Return the [x, y] coordinate for the center point of the cell that contains the specified text.  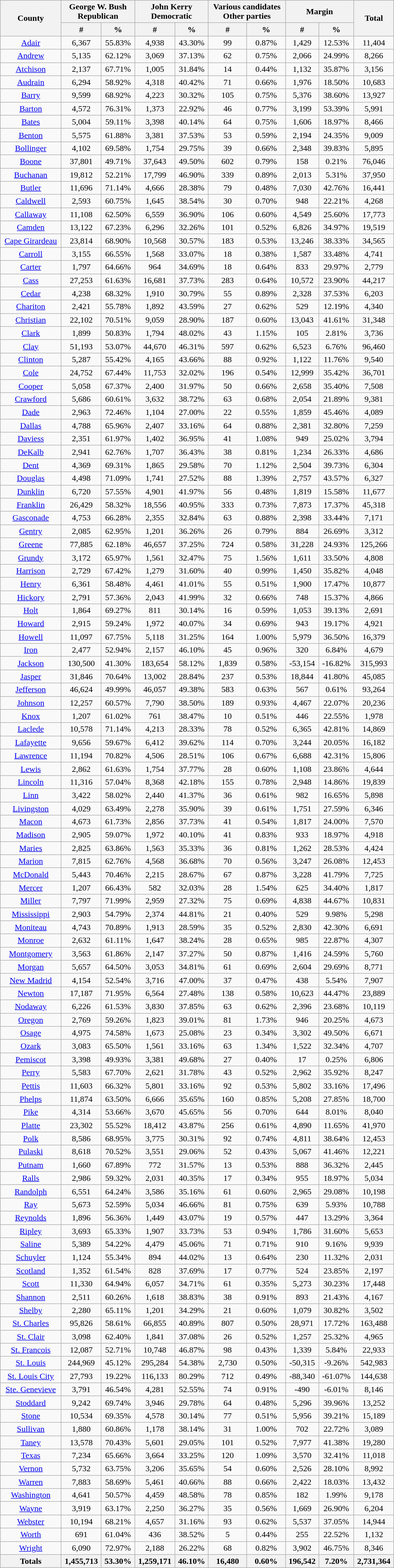
8,146 [374, 1389]
67.37% [118, 386]
164 [227, 637]
52.59% [118, 1204]
68.32% [118, 293]
5,389 [81, 1244]
38.24% [192, 940]
1.34% [266, 1046]
4,788 [81, 426]
8,992 [374, 1469]
2,621 [155, 1073]
0.21% [336, 161]
7,815 [81, 861]
32.26% [192, 228]
1.12% [266, 465]
2,157 [155, 650]
4,808 [374, 557]
25.08% [192, 1033]
2,825 [81, 848]
1,122 [302, 359]
Marion [31, 861]
Shannon [31, 1297]
0.38% [266, 254]
2,962 [302, 1073]
1,797 [81, 267]
2,440 [155, 795]
38.47% [192, 716]
1.39% [266, 478]
Macon [31, 822]
Iron [31, 650]
29.08% [336, 1191]
38.52% [192, 1535]
16 [227, 611]
949 [302, 439]
Washington [31, 1495]
5,058 [81, 386]
Taney [31, 1442]
Lincoln [31, 782]
61.02% [118, 716]
12,087 [81, 1350]
5,537 [302, 1522]
19,812 [81, 174]
5,004 [81, 122]
17,187 [81, 993]
35.16% [192, 1191]
36.32% [336, 1165]
2,066 [302, 56]
37.08% [192, 1337]
70.89% [118, 927]
10,877 [374, 584]
Ray [31, 1204]
Margin [319, 12]
-50,315 [302, 1363]
3,089 [374, 1429]
14 [227, 69]
10 [227, 716]
11,097 [81, 637]
724 [227, 544]
1.09% [266, 1456]
45 [227, 650]
5,273 [302, 1284]
35.87% [336, 69]
64.24% [118, 1191]
4,154 [81, 980]
3,364 [374, 1218]
1,108 [302, 769]
3,586 [155, 1191]
2,194 [302, 135]
61.54% [118, 1271]
438 [302, 980]
48.02% [192, 333]
1,450 [302, 571]
283 [227, 280]
66.32% [118, 1086]
27.59% [336, 809]
32.80% [336, 426]
8,771 [374, 967]
7,725 [374, 875]
10,683 [374, 82]
6,226 [81, 1006]
7,883 [81, 1482]
7,171 [374, 518]
9,540 [374, 359]
63.17% [118, 1508]
3,156 [374, 69]
2,407 [155, 426]
2,422 [302, 1482]
5.84% [336, 1350]
Cass [31, 280]
14,944 [374, 1522]
2,374 [155, 914]
6,057 [155, 1284]
32.03% [192, 888]
Putnam [31, 1165]
6,327 [374, 478]
67.75% [118, 637]
49.99% [118, 690]
Howell [31, 637]
36.26% [192, 531]
46.66% [192, 1204]
17,799 [155, 174]
5,208 [302, 1099]
Randolph [31, 1191]
Scott [31, 1284]
98 [227, 1350]
55.34% [118, 1258]
Bollinger [31, 148]
30.23% [336, 1284]
Holt [31, 611]
2,526 [302, 1469]
884 [302, 531]
16,379 [374, 637]
5.93% [336, 1204]
5,067 [302, 1152]
7,790 [155, 703]
1,896 [81, 1218]
11,874 [81, 1099]
183,654 [155, 663]
5,287 [81, 359]
1,859 [302, 412]
0.25% [336, 1059]
1,563 [155, 848]
3,422 [81, 795]
Johnson [31, 703]
Newton [31, 993]
1,751 [302, 809]
14,869 [374, 729]
1,907 [155, 1231]
68.21% [118, 1522]
Wright [31, 1548]
9,939 [374, 1244]
748 [302, 597]
1,618 [155, 1297]
6.76% [336, 346]
62.40% [118, 1337]
26.33% [336, 452]
11,603 [81, 1086]
13,002 [155, 676]
45,318 [374, 505]
-490 [302, 1389]
2,137 [81, 69]
46.90% [192, 174]
2,862 [81, 769]
8,586 [81, 1139]
4,666 [155, 188]
964 [155, 267]
79 [227, 188]
5 [227, 1535]
Hickory [31, 597]
Douglas [31, 478]
11,330 [81, 1284]
5,956 [302, 1416]
38.83% [192, 1297]
19,839 [374, 782]
Christian [31, 320]
70.43% [118, 1442]
25.02% [336, 439]
37.69% [192, 1271]
23.86% [336, 769]
28.38% [192, 188]
18,556 [155, 505]
74.58% [118, 1033]
Reynolds [31, 1218]
65.96% [118, 426]
2,941 [81, 452]
2,400 [155, 386]
1,079 [302, 1310]
2,278 [155, 809]
8,368 [155, 782]
120 [227, 1456]
2,963 [81, 412]
807 [227, 1323]
3,502 [374, 1310]
4,268 [374, 201]
0.99% [266, 571]
1,279 [155, 571]
163,488 [374, 1323]
27.48% [192, 993]
32.84% [192, 518]
0.55% [266, 412]
33.25% [192, 1456]
Crawford [31, 399]
0.92% [266, 359]
61.73% [118, 822]
Osage [31, 1033]
30.31% [192, 1139]
43.57% [336, 478]
4,568 [155, 861]
71.09% [118, 478]
6,826 [302, 228]
22,102 [81, 320]
3,794 [374, 439]
Harrison [31, 571]
McDonald [31, 875]
Webster [31, 1522]
41.97% [192, 492]
77 [227, 1416]
6,559 [155, 214]
11.76% [336, 359]
95,826 [81, 1323]
34,565 [374, 241]
31.16% [192, 1522]
63.86% [118, 848]
Dunklin [31, 492]
26,429 [81, 505]
6,294 [81, 82]
Gasconade [31, 518]
58.92% [118, 82]
37.13% [192, 56]
68.92% [118, 95]
St. Francois [31, 1350]
65.50% [118, 1046]
6,551 [81, 1191]
27.52% [192, 478]
25.60% [336, 214]
-6.01% [336, 1389]
24,752 [81, 373]
2,779 [374, 267]
Pettis [31, 1086]
3,551 [155, 1152]
2,280 [81, 1310]
-61.07% [336, 1376]
St. Charles [31, 1323]
70.52% [118, 1152]
5,376 [302, 95]
32.34% [336, 1046]
George W. BushRepublican [98, 12]
Mercer [31, 888]
436 [155, 1535]
0.63% [266, 690]
1,234 [302, 452]
116,133 [155, 1376]
24.35% [336, 135]
7,873 [302, 505]
22,933 [374, 1350]
23 [227, 1033]
29.75% [192, 148]
11.65% [336, 1125]
67.23% [118, 228]
70.82% [118, 756]
40.89% [192, 1323]
2,593 [81, 201]
41.46% [336, 1152]
7,907 [374, 980]
Henry [31, 584]
Cape Girardeau [31, 241]
80.29% [192, 1376]
4,459 [155, 1495]
58.02% [118, 795]
4,679 [374, 650]
29.97% [336, 267]
Pemiscot [31, 1059]
34.29% [192, 1310]
Sullivan [31, 1429]
49.71% [118, 161]
12.19% [336, 307]
0.68% [266, 399]
38.50% [192, 703]
Schuyler [31, 1258]
66.55% [118, 254]
3,830 [155, 1006]
828 [155, 1271]
10,572 [302, 280]
36.27% [192, 1508]
59.24% [118, 624]
0.35% [266, 1284]
41,970 [374, 1125]
17.72% [336, 1323]
37.05% [336, 1522]
68 [227, 1548]
4,641 [81, 1495]
33.50% [336, 557]
Callaway [31, 214]
8,247 [374, 1073]
22.72% [336, 1429]
3,716 [155, 980]
16,441 [374, 188]
Madison [31, 835]
5,802 [302, 1086]
58.12% [192, 663]
2,791 [81, 597]
187 [227, 320]
2,351 [81, 439]
2,054 [302, 399]
Franklin [31, 505]
66.43% [118, 888]
1,373 [155, 109]
Platte [31, 1125]
7,570 [374, 822]
16.65% [336, 795]
Camden [31, 228]
8.01% [336, 1112]
4,318 [155, 82]
69.58% [118, 148]
13,246 [302, 241]
1.73% [266, 1020]
27,793 [81, 1376]
4,657 [155, 1522]
46,057 [155, 690]
0.71% [266, 1244]
11,018 [374, 1456]
62.18% [118, 544]
11,108 [81, 214]
182 [302, 1495]
183 [227, 241]
53.07% [118, 346]
61.86% [118, 954]
71.95% [118, 993]
7,259 [374, 426]
Boone [31, 161]
946 [302, 1020]
5,801 [155, 1086]
2,658 [302, 386]
4,307 [374, 940]
3,155 [81, 254]
1,645 [155, 201]
833 [302, 267]
9.98% [336, 914]
24.59% [336, 954]
1.54% [266, 888]
22.92% [192, 109]
61.97% [118, 439]
13,252 [374, 1403]
12,999 [302, 373]
43.66% [192, 359]
35.92% [336, 1073]
Jackson [31, 663]
6,564 [155, 993]
Nodaway [31, 1006]
524 [302, 1271]
37.25% [192, 544]
943 [302, 624]
4,811 [302, 1139]
5,118 [155, 637]
3,247 [302, 861]
53.30% [118, 1561]
189 [227, 703]
2,965 [302, 1191]
1,257 [302, 1337]
Totals [31, 1561]
Miller [31, 901]
6,691 [374, 927]
Clark [31, 333]
3,053 [155, 967]
Carter [31, 267]
41.61% [336, 320]
30.32% [192, 95]
2,604 [302, 967]
0.67% [266, 756]
39.83% [336, 148]
196 [227, 373]
2,769 [81, 1020]
9.16% [336, 1244]
2,396 [302, 1006]
59.67% [118, 742]
36.90% [192, 214]
5,443 [81, 875]
62.95% [118, 531]
8,040 [374, 1112]
43.87% [192, 1125]
4,102 [81, 148]
11,677 [374, 492]
4,223 [155, 95]
28.51% [192, 756]
6,365 [302, 729]
28.59% [192, 927]
31.97% [192, 386]
2,632 [81, 940]
10,788 [374, 1204]
Dallas [31, 426]
2,381 [302, 426]
1,900 [302, 584]
255 [302, 1535]
70.64% [118, 676]
21.89% [336, 399]
Stoddard [31, 1403]
-88,340 [302, 1376]
47.00% [192, 980]
59.32% [118, 1178]
Lewis [31, 769]
38.54% [192, 201]
4,975 [81, 1033]
3,670 [155, 1112]
5,298 [374, 914]
27,253 [81, 280]
44.02% [192, 1258]
3,244 [302, 742]
Knox [31, 716]
4,479 [155, 1244]
32 [227, 597]
2,445 [374, 1165]
5,296 [302, 1403]
6,296 [155, 228]
4,686 [374, 452]
Maries [31, 848]
33.48% [336, 254]
4,238 [81, 293]
65.66% [118, 1456]
40 [227, 571]
1,262 [302, 848]
33.07% [192, 254]
63.50% [118, 1099]
36.68% [192, 861]
59.07% [118, 835]
2,197 [374, 1271]
2,348 [302, 148]
50.57% [118, 1495]
2,856 [155, 822]
10,198 [374, 1191]
64.50% [118, 967]
37.85% [192, 1006]
4,165 [155, 359]
582 [155, 888]
37,643 [155, 161]
65.97% [118, 557]
46.31% [192, 346]
6,304 [374, 465]
0.47% [266, 980]
2,013 [302, 174]
1,899 [81, 333]
1,339 [302, 1350]
26.69% [336, 531]
Saline [31, 1244]
17,448 [374, 1284]
40.14% [192, 122]
12,221 [374, 1152]
948 [302, 201]
14.86% [336, 782]
18.50% [336, 82]
9,381 [374, 399]
256 [227, 1125]
8,266 [374, 56]
1,053 [302, 611]
2,731,364 [374, 1561]
31,228 [302, 544]
6,361 [81, 584]
1,880 [81, 1429]
4,498 [81, 478]
19,280 [374, 1442]
52 [227, 1152]
4,461 [155, 584]
4,048 [374, 571]
24.99% [336, 56]
3,199 [302, 109]
2,215 [155, 875]
44.81% [192, 914]
6,367 [81, 43]
39.13% [336, 611]
625 [302, 888]
2,905 [81, 835]
57.55% [118, 492]
2,504 [302, 465]
69.74% [118, 1403]
955 [302, 1178]
49.38% [192, 690]
72.46% [118, 412]
40.10% [192, 835]
29.78% [192, 1403]
58.61% [118, 1323]
9,178 [374, 1495]
5,895 [374, 148]
0.82% [266, 1548]
5,583 [81, 1073]
3,302 [302, 1033]
4,340 [374, 307]
2,398 [302, 518]
68.95% [118, 1139]
18,700 [374, 1099]
3,206 [155, 1469]
2,421 [81, 307]
11,404 [374, 43]
31 [227, 1429]
4,901 [155, 492]
44,670 [155, 346]
36.43% [192, 452]
3,312 [374, 531]
37.77% [192, 769]
244,969 [81, 1363]
6,090 [81, 1548]
41.30% [118, 663]
40.42% [192, 82]
11,753 [155, 373]
28.33% [192, 729]
985 [302, 940]
31,348 [374, 320]
Ripley [31, 1231]
0.57% [266, 1218]
41.99% [192, 597]
2,085 [81, 531]
22.52% [336, 1535]
45.06% [192, 1244]
17,496 [374, 1086]
67.71% [118, 69]
2,355 [155, 518]
12,257 [81, 703]
1,913 [155, 927]
Butler [31, 188]
46 [227, 109]
7,508 [374, 386]
2.81% [336, 333]
28.53% [336, 848]
58.69% [118, 1482]
31.25% [192, 637]
1,673 [155, 1033]
1,587 [302, 254]
1,606 [302, 122]
40.95% [192, 505]
23.90% [336, 280]
23.68% [336, 1006]
63.49% [118, 809]
61.04% [118, 1535]
45.46% [336, 412]
2,730 [227, 1363]
2,959 [155, 901]
3,919 [81, 1508]
5,461 [155, 1482]
57.36% [118, 597]
39.73% [336, 465]
1,741 [155, 478]
1,611 [302, 557]
53.39% [336, 109]
5,686 [81, 399]
712 [227, 1376]
30.79% [192, 293]
19 [227, 1218]
Oregon [31, 1020]
65.11% [118, 1310]
6.84% [336, 650]
64.66% [118, 267]
4,089 [374, 412]
11,316 [81, 782]
295,284 [155, 1363]
31,846 [81, 676]
Livingston [31, 809]
35.33% [192, 848]
6,666 [155, 1099]
60.75% [118, 201]
6,688 [302, 756]
22.07% [336, 703]
Pike [31, 1112]
36.95% [192, 439]
54.79% [118, 914]
0.93% [266, 703]
6,806 [374, 1059]
11,194 [81, 756]
Adair [31, 43]
2,477 [81, 650]
74 [227, 1389]
893 [302, 1297]
3,946 [155, 1403]
8,618 [81, 1152]
1,786 [302, 1231]
Monroe [31, 940]
52.94% [118, 650]
43.30% [192, 43]
11.32% [336, 1258]
2,250 [155, 1508]
34.71% [192, 1284]
597 [227, 346]
5,601 [155, 1442]
1,864 [81, 611]
67.44% [118, 373]
38.14% [192, 1429]
Warren [31, 1482]
1,823 [155, 1020]
19.22% [118, 1376]
1,978 [374, 716]
34.81% [192, 967]
63.75% [118, 1469]
28.67% [192, 875]
67 [227, 875]
Cedar [31, 293]
-9.26% [336, 1363]
4,167 [374, 1297]
0.78% [266, 782]
9,599 [81, 95]
St. Clair [31, 1337]
23,302 [81, 1125]
13,122 [81, 228]
4,572 [81, 109]
160 [227, 1099]
1,178 [155, 1429]
Ste. Genevieve [31, 1389]
3,632 [155, 399]
910 [302, 1244]
-16.82% [336, 663]
39.96% [336, 1403]
567 [302, 690]
Audrain [31, 82]
2,948 [302, 782]
55.83% [118, 43]
1.99% [336, 1495]
Total [374, 18]
Pulaski [31, 1152]
Jefferson [31, 690]
39.62% [192, 742]
25.32% [336, 1337]
59.26% [118, 1020]
6,412 [155, 742]
1,794 [155, 333]
42.18% [192, 782]
26.08% [336, 861]
10,578 [81, 729]
1,124 [81, 1258]
9,242 [81, 1403]
46,624 [81, 690]
1,104 [155, 412]
18.03% [336, 1482]
4,866 [374, 597]
3,693 [81, 1231]
Montgomery [31, 954]
16,480 [227, 1561]
28.84% [192, 676]
45,085 [374, 676]
36,701 [374, 373]
62.50% [118, 214]
35.90% [192, 809]
76,046 [374, 161]
9,009 [374, 135]
64.94% [118, 1284]
4,506 [155, 756]
5,898 [374, 795]
39.01% [192, 1020]
9,656 [81, 742]
Gentry [31, 531]
37.27% [192, 954]
32.47% [192, 557]
3,228 [302, 875]
60.26% [118, 1297]
933 [302, 835]
52.21% [118, 174]
320 [302, 650]
37,950 [374, 174]
20,236 [374, 703]
Stone [31, 1416]
9,059 [155, 320]
4,707 [374, 1046]
42.30% [336, 927]
69.27% [118, 611]
38.33% [336, 241]
Bates [31, 122]
230 [302, 1258]
1,841 [155, 1337]
55.42% [118, 359]
4,743 [81, 927]
3,775 [155, 1139]
42.76% [336, 188]
3,736 [374, 333]
3,664 [155, 1456]
30.82% [336, 1310]
19.17% [336, 624]
6,671 [374, 1033]
Shelby [31, 1310]
Cooper [31, 386]
31.78% [192, 1073]
4,838 [302, 901]
Worth [31, 1535]
66.28% [118, 518]
21.43% [336, 1297]
70.46% [118, 875]
35.82% [336, 571]
1,819 [302, 492]
2,147 [155, 954]
Morgan [31, 967]
Ralls [31, 1178]
Cole [31, 373]
4,921 [374, 624]
4,918 [374, 835]
15,806 [374, 756]
0.73% [266, 505]
Vernon [31, 1469]
52.71% [118, 1350]
4,644 [374, 769]
339 [227, 174]
67.70% [118, 1073]
42.31% [336, 756]
John KerryDemocratic [172, 12]
40.07% [192, 624]
3,902 [302, 1548]
Howard [31, 624]
0.74% [266, 1139]
1.08% [266, 439]
35.40% [336, 386]
114 [227, 742]
0.94% [266, 1231]
6,204 [374, 1508]
37 [227, 980]
42.81% [336, 729]
2,511 [81, 1297]
Chariton [31, 307]
10,831 [374, 901]
61.53% [118, 1006]
5,991 [374, 109]
639 [302, 1204]
31.84% [192, 69]
46.75% [336, 1548]
31.57% [192, 1165]
3,172 [81, 557]
2,188 [155, 1548]
23,814 [81, 241]
2,986 [81, 1178]
Grundy [31, 557]
28.10% [336, 1469]
Caldwell [31, 201]
18,844 [302, 676]
7,797 [81, 901]
Linn [31, 795]
237 [227, 676]
Greene [31, 544]
52.55% [192, 1389]
Andrew [31, 56]
17.37% [336, 505]
56.36% [118, 1218]
333 [227, 505]
5,760 [374, 954]
125,266 [374, 544]
4,753 [81, 518]
4,213 [155, 729]
Ozark [31, 1046]
1,449 [155, 1218]
54 [227, 1469]
24.00% [336, 822]
49.68% [192, 1059]
Polk [31, 1139]
2,757 [302, 478]
13,927 [374, 95]
1,259,171 [155, 1561]
7,234 [81, 1456]
4,369 [81, 465]
30 [227, 201]
15.58% [336, 492]
62 [227, 56]
72.97% [118, 1548]
4,424 [374, 848]
13,043 [302, 320]
Various candidatesOther parties [247, 12]
45.65% [192, 1112]
22.87% [336, 940]
23,889 [374, 993]
50.83% [118, 333]
Moniteau [31, 927]
15.37% [336, 597]
46.54% [118, 1389]
61.88% [118, 135]
44.67% [336, 901]
St. Louis City [31, 1376]
Buchanan [31, 174]
691 [81, 1535]
40.66% [192, 1482]
29.58% [192, 465]
10,119 [374, 1006]
982 [302, 795]
43.59% [192, 307]
26.90% [336, 1508]
4,741 [374, 254]
70.51% [118, 320]
St. Louis [31, 1363]
Wayne [31, 1508]
60.86% [118, 1429]
29.05% [192, 1442]
1,910 [155, 293]
38.64% [336, 1139]
55.78% [118, 307]
34 [227, 624]
Lafayette [31, 742]
1,839 [227, 663]
Clay [31, 346]
41.38% [336, 1442]
1,568 [155, 254]
4,890 [302, 1125]
2,915 [81, 624]
1.56% [266, 557]
46,657 [155, 544]
Atchison [31, 69]
New Madrid [31, 980]
Daviess [31, 439]
16,182 [374, 742]
54.22% [118, 1244]
3,083 [81, 1046]
26.22% [192, 1548]
2,729 [81, 571]
43.07% [192, 1218]
10,623 [302, 993]
1,660 [81, 1165]
446 [302, 716]
30.57% [192, 241]
5,575 [81, 135]
59.11% [118, 122]
761 [155, 716]
1,976 [302, 82]
22 [227, 412]
65.33% [118, 1231]
894 [155, 1258]
7.20% [336, 1561]
93,264 [374, 690]
22.21% [336, 201]
33.44% [336, 518]
5,732 [81, 1469]
29.06% [192, 1152]
6,203 [374, 293]
Perry [31, 1073]
13,578 [81, 1442]
County [31, 18]
5,653 [374, 1231]
2,830 [302, 927]
1,005 [155, 69]
62.12% [118, 56]
811 [155, 611]
Carroll [31, 254]
158 [302, 161]
2,691 [374, 611]
4,965 [374, 1337]
196,542 [302, 1561]
33.73% [192, 1231]
17,773 [374, 214]
5,979 [302, 637]
7,030 [302, 188]
5.31% [336, 174]
138 [227, 993]
34.40% [336, 888]
Barton [31, 109]
68.90% [118, 241]
1,522 [302, 1046]
38.60% [336, 95]
1,455,713 [81, 1561]
66,855 [155, 1323]
Benton [31, 135]
Clinton [31, 359]
1,352 [81, 1271]
99 [227, 43]
77,885 [81, 544]
0.49% [266, 1376]
130,500 [81, 663]
772 [155, 1165]
4,314 [81, 1112]
36.50% [336, 637]
67.89% [118, 1165]
46.87% [192, 1350]
Laclede [31, 729]
32.41% [336, 1456]
-53,154 [302, 663]
1,669 [302, 1508]
76.31% [118, 109]
7,977 [302, 1442]
447 [302, 1218]
5,657 [81, 967]
37,801 [81, 161]
10,194 [81, 1522]
10,534 [81, 1416]
44,217 [374, 280]
10,748 [155, 1350]
27.85% [336, 1099]
45.12% [118, 1363]
53.66% [118, 1112]
Texas [31, 1456]
23.85% [336, 1271]
41.80% [336, 676]
0.96% [266, 650]
52.54% [118, 980]
20.05% [336, 742]
48.58% [192, 1495]
13,432 [374, 1482]
32.02% [192, 373]
19,519 [374, 228]
28.90% [192, 320]
Mississippi [31, 914]
27.32% [192, 901]
602 [227, 161]
57.04% [118, 782]
8,346 [374, 1548]
1,707 [155, 452]
5,135 [81, 56]
Phelps [31, 1099]
11,696 [81, 188]
4,467 [302, 703]
41.01% [192, 584]
2,903 [81, 914]
Scotland [31, 1271]
18,412 [155, 1125]
0.83% [266, 835]
38.72% [192, 399]
51,193 [81, 346]
15,189 [374, 1416]
60.61% [118, 399]
27.00% [192, 412]
22.55% [336, 716]
1.15% [266, 333]
35.42% [336, 373]
DeKalb [31, 452]
0.65% [266, 940]
60.57% [118, 703]
34.97% [336, 228]
1,429 [302, 43]
13.29% [336, 1218]
6,346 [374, 809]
Lawrence [31, 756]
58.32% [118, 505]
542,983 [374, 1363]
6,720 [81, 492]
41.79% [336, 875]
702 [302, 1429]
24.93% [336, 544]
6,523 [302, 346]
93 [227, 1522]
8,466 [374, 122]
69.31% [118, 465]
54.38% [192, 1363]
69.35% [118, 1416]
4,029 [81, 809]
4,578 [155, 1416]
34.69% [192, 267]
71.99% [118, 901]
49.93% [118, 1059]
17.47% [336, 584]
28,971 [302, 1323]
41.37% [192, 795]
55.52% [118, 1125]
1,892 [155, 307]
1,416 [302, 954]
4,281 [155, 1389]
1,865 [155, 465]
20.25% [336, 1020]
5,673 [81, 1204]
16,681 [155, 280]
1,402 [155, 439]
583 [227, 690]
96,460 [374, 346]
144,638 [374, 1376]
2,328 [302, 293]
44.47% [336, 993]
Dade [31, 412]
3,563 [81, 954]
315,993 [374, 663]
40.35% [192, 1178]
888 [302, 1165]
4,549 [302, 214]
3,098 [81, 1337]
61.11% [118, 940]
Dent [31, 465]
Jasper [31, 676]
4,938 [155, 43]
Barry [31, 95]
3,791 [81, 1389]
12.53% [336, 43]
29.69% [336, 967]
5.54% [336, 980]
39.21% [336, 1416]
3,069 [155, 56]
155 [227, 782]
2,043 [155, 597]
58.48% [118, 584]
644 [302, 1112]
3,570 [302, 1456]
1,647 [155, 940]
67.42% [118, 571]
10,568 [155, 241]
